Locate the cell with the specified text and output its [x, y] center coordinate. 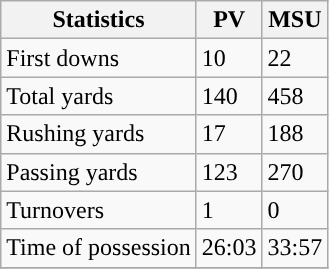
270 [295, 172]
Time of possession [99, 248]
0 [295, 210]
1 [229, 210]
MSU [295, 20]
Statistics [99, 20]
First downs [99, 58]
Total yards [99, 96]
26:03 [229, 248]
33:57 [295, 248]
188 [295, 134]
Rushing yards [99, 134]
Turnovers [99, 210]
Passing yards [99, 172]
140 [229, 96]
22 [295, 58]
458 [295, 96]
10 [229, 58]
123 [229, 172]
PV [229, 20]
17 [229, 134]
